Output the [x, y] coordinate of the center of the cell containing the given text.  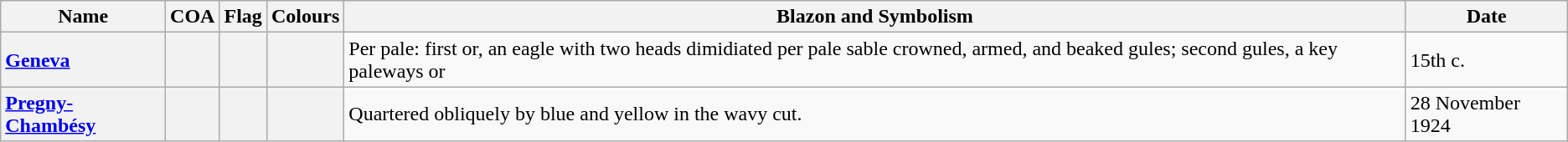
Flag [243, 17]
Pregny-Chambésy [84, 114]
Per pale: first or, an eagle with two heads dimidiated per pale sable crowned, armed, and beaked gules; second gules, a key paleways or [874, 60]
Geneva [84, 60]
Colours [305, 17]
Quartered obliquely by blue and yellow in the wavy cut. [874, 114]
Name [84, 17]
Date [1486, 17]
Blazon and Symbolism [874, 17]
COA [193, 17]
28 November 1924 [1486, 114]
15th c. [1486, 60]
